Extract the [x, y] coordinate from the center of the cell holding the provided text.  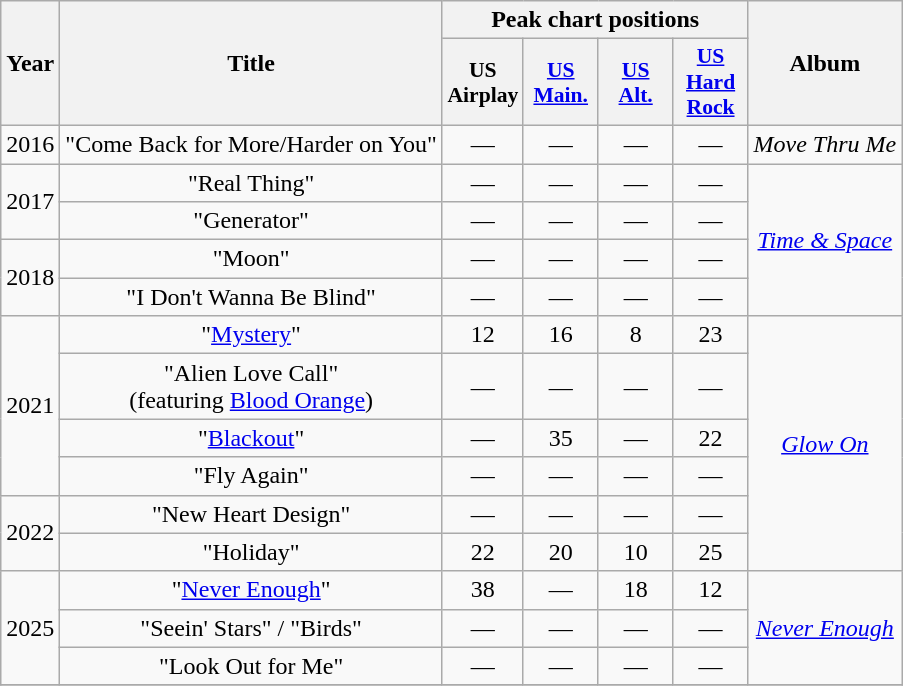
Move Thru Me [825, 144]
"Holiday" [252, 552]
Album [825, 64]
2022 [30, 533]
"Real Thing" [252, 183]
"Look Out for Me" [252, 666]
38 [482, 590]
"Blackout" [252, 438]
"Alien Love Call" (featuring Blood Orange) [252, 386]
USMain. [560, 82]
Title [252, 64]
USAlt. [636, 82]
2017 [30, 202]
2016 [30, 144]
"Never Enough" [252, 590]
Glow On [825, 444]
Time & Space [825, 240]
USAirplay [482, 82]
"Generator" [252, 221]
20 [560, 552]
35 [560, 438]
Never Enough [825, 628]
"Fly Again" [252, 476]
"Moon" [252, 259]
23 [710, 335]
"New Heart Design" [252, 514]
"I Don't Wanna Be Blind" [252, 297]
2021 [30, 406]
16 [560, 335]
Year [30, 64]
2018 [30, 278]
18 [636, 590]
"Come Back for More/Harder on You" [252, 144]
USHardRock [710, 82]
8 [636, 335]
10 [636, 552]
"Mystery" [252, 335]
2025 [30, 628]
"Seein' Stars" / "Birds" [252, 628]
Peak chart positions [595, 20]
25 [710, 552]
